Determine the (X, Y) coordinate at the center of the cell enclosing the given text.  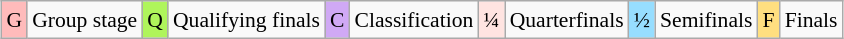
Quarterfinals (567, 20)
Group stage (84, 20)
Classification (414, 20)
¼ (491, 20)
½ (642, 20)
Q (155, 20)
G (14, 20)
Qualifying finals (246, 20)
Semifinals (706, 20)
F (768, 20)
C (338, 20)
Finals (812, 20)
